Scan for the cell matching the given text and deliver its [x, y] coordinate at center. 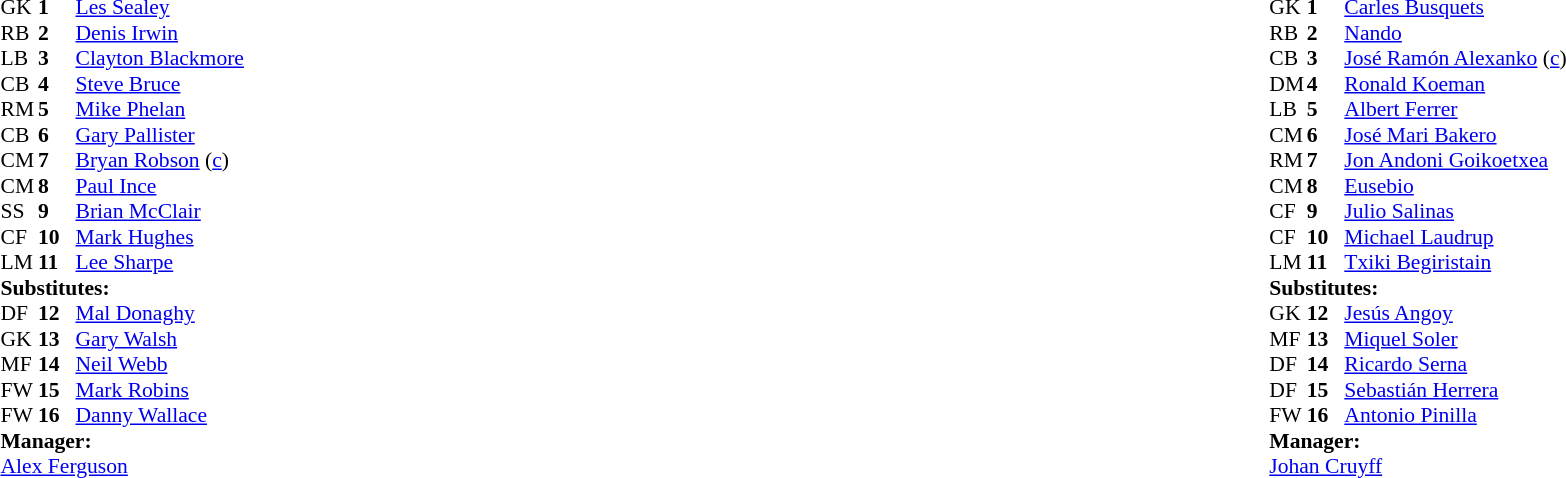
Gary Walsh [160, 339]
Gary Pallister [160, 135]
Neil Webb [160, 365]
Ronald Koeman [1455, 84]
Jesús Angoy [1455, 313]
Brian McClair [160, 211]
José Mari Bakero [1455, 135]
Clayton Blackmore [160, 59]
Mal Donaghy [160, 313]
Miquel Soler [1455, 339]
Danny Wallace [160, 415]
Txiki Begiristain [1455, 263]
Mark Hughes [160, 237]
José Ramón Alexanko (c) [1455, 59]
Mike Phelan [160, 109]
Paul Ince [160, 186]
DM [1288, 84]
Albert Ferrer [1455, 109]
Mark Robins [160, 390]
Ricardo Serna [1455, 365]
Julio Salinas [1455, 211]
Eusebio [1455, 186]
Bryan Robson (c) [160, 161]
Jon Andoni Goikoetxea [1455, 161]
Michael Laudrup [1455, 237]
Sebastián Herrera [1455, 390]
Antonio Pinilla [1455, 415]
Steve Bruce [160, 84]
SS [19, 211]
Denis Irwin [160, 33]
Nando [1455, 33]
Lee Sharpe [160, 263]
